Capture the cell that displays the provided text and extract its (X, Y) central coordinate. 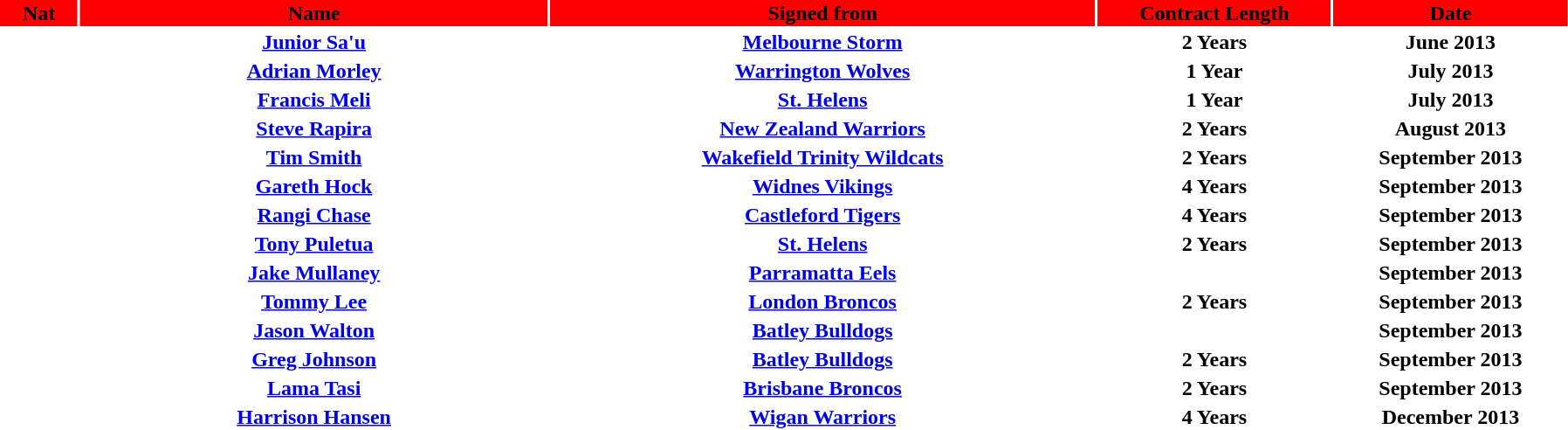
Tony Puletua (314, 244)
Adrian Morley (314, 71)
Contract Length (1214, 13)
Widnes Vikings (822, 186)
Jason Walton (314, 330)
Steve Rapira (314, 128)
Francis Meli (314, 100)
Greg Johnson (314, 359)
Date (1451, 13)
Signed from (822, 13)
December 2013 (1451, 417)
Wigan Warriors (822, 417)
Tim Smith (314, 157)
Gareth Hock (314, 186)
Melbourne Storm (822, 42)
Brisbane Broncos (822, 388)
Harrison Hansen (314, 417)
Warrington Wolves (822, 71)
Name (314, 13)
Parramatta Eels (822, 273)
Lama Tasi (314, 388)
New Zealand Warriors (822, 128)
Nat (38, 13)
Jake Mullaney (314, 273)
Castleford Tigers (822, 215)
June 2013 (1451, 42)
Junior Sa'u (314, 42)
London Broncos (822, 302)
Rangi Chase (314, 215)
August 2013 (1451, 128)
Wakefield Trinity Wildcats (822, 157)
Tommy Lee (314, 302)
